Find where the given text appears and provide that cell's center as [x, y] coordinate. 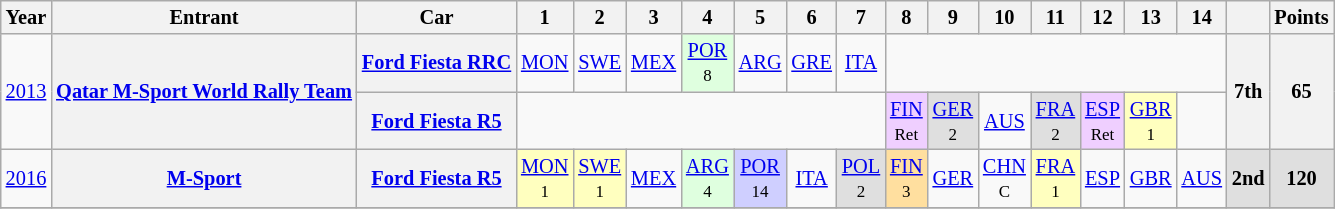
Entrant [204, 17]
5 [760, 17]
65 [1301, 92]
1 [544, 17]
9 [953, 17]
2016 [26, 178]
13 [1151, 17]
POR14 [760, 178]
GBR1 [1151, 121]
SWE [600, 63]
6 [811, 17]
FINRet [906, 121]
Qatar M-Sport World Rally Team [204, 92]
SWE1 [600, 178]
GER [953, 178]
POL2 [861, 178]
120 [1301, 178]
3 [654, 17]
2013 [26, 92]
Car [436, 17]
MON1 [544, 178]
2 [600, 17]
ESPRet [1102, 121]
4 [708, 17]
10 [1004, 17]
Ford Fiesta RRC [436, 63]
FIN3 [906, 178]
ESP [1102, 178]
Year [26, 17]
14 [1201, 17]
Points [1301, 17]
MON [544, 63]
7 [861, 17]
2nd [1248, 178]
CHNC [1004, 178]
7th [1248, 92]
GRE [811, 63]
8 [906, 17]
ARG4 [708, 178]
FRA1 [1056, 178]
FRA2 [1056, 121]
GBR [1151, 178]
ARG [760, 63]
POR8 [708, 63]
11 [1056, 17]
GER2 [953, 121]
12 [1102, 17]
M-Sport [204, 178]
